Search for the cell housing the specified text and yield its [x, y] center coordinate. 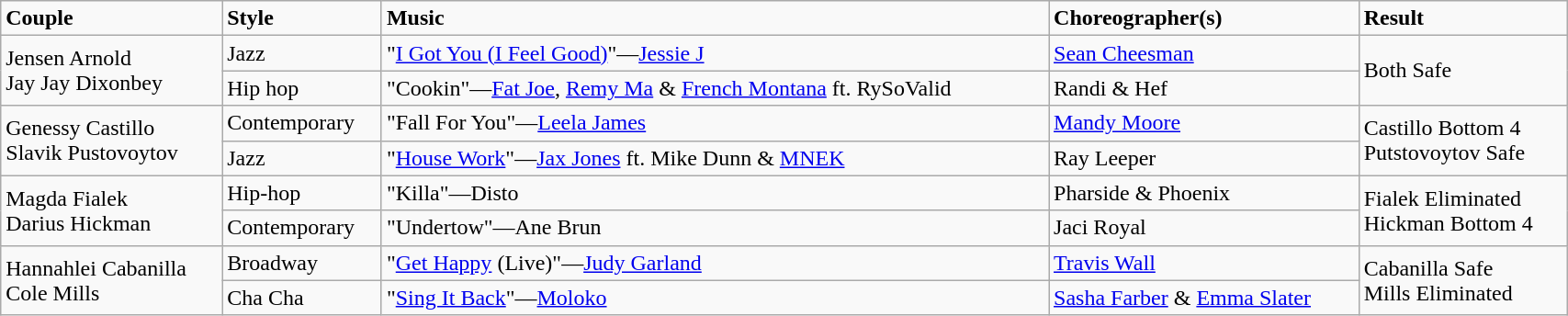
Cha Cha [302, 298]
"House Work"—Jax Jones ft. Mike Dunn & MNEK [715, 158]
Hannahlei CabanillaCole Mills [112, 280]
"Killa"—Disto [715, 193]
"Cookin"—Fat Joe, Remy Ma & French Montana ft. RySoValid [715, 88]
Randi & Hef [1204, 88]
Sasha Farber & Emma Slater [1204, 298]
Magda FialekDarius Hickman [112, 210]
Sean Cheesman [1204, 53]
Hip hop [302, 88]
Music [715, 18]
Broadway [302, 263]
Castillo Bottom 4Putstovoytov Safe [1462, 141]
Couple [112, 18]
"Sing It Back"—Moloko [715, 298]
"Get Happy (Live)"—Judy Garland [715, 263]
Jensen ArnoldJay Jay Dixonbey [112, 71]
"I Got You (I Feel Good)"—Jessie J [715, 53]
Pharside & Phoenix [1204, 193]
Jaci Royal [1204, 228]
"Undertow"—Ane Brun [715, 228]
Genessy CastilloSlavik Pustovoytov [112, 141]
Mandy Moore [1204, 123]
Hip-hop [302, 193]
Choreographer(s) [1204, 18]
"Fall For You"—Leela James [715, 123]
Both Safe [1462, 71]
Travis Wall [1204, 263]
Style [302, 18]
Fialek EliminatedHickman Bottom 4 [1462, 210]
Cabanilla Safe Mills Eliminated [1462, 280]
Result [1462, 18]
Ray Leeper [1204, 158]
